For the text-containing cell, return its midpoint in (x, y) coordinate format. 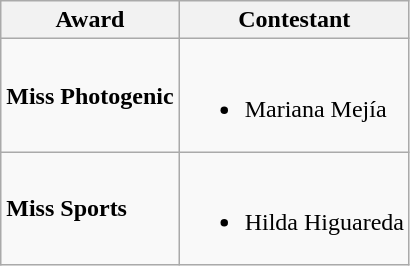
Hilda Higuareda (294, 208)
Contestant (294, 20)
Miss Photogenic (90, 96)
Miss Sports (90, 208)
Award (90, 20)
Mariana Mejía (294, 96)
